Extract the [x, y] coordinate from the center of the cell holding the provided text.  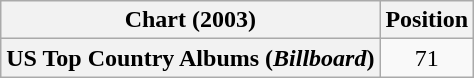
US Top Country Albums (Billboard) [190, 58]
Position [427, 20]
Chart (2003) [190, 20]
71 [427, 58]
